Search for the cell housing the specified text and yield its (X, Y) center coordinate. 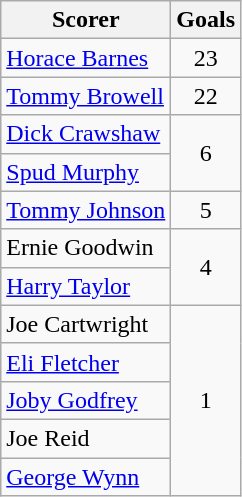
Ernie Goodwin (86, 248)
Eli Fletcher (86, 362)
Joe Reid (86, 438)
Scorer (86, 20)
22 (206, 96)
George Wynn (86, 477)
Spud Murphy (86, 172)
1 (206, 400)
Goals (206, 20)
23 (206, 58)
Horace Barnes (86, 58)
Tommy Johnson (86, 210)
5 (206, 210)
Tommy Browell (86, 96)
Joe Cartwright (86, 324)
Harry Taylor (86, 286)
Dick Crawshaw (86, 134)
6 (206, 153)
4 (206, 267)
Joby Godfrey (86, 400)
